Return (x, y) of the center of cell containing provided text 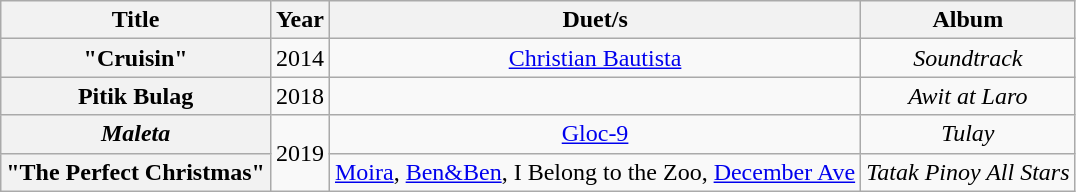
Album (968, 20)
"Cruisin" (136, 58)
Pitik Bulag (136, 96)
"The Perfect Christmas" (136, 172)
Awit at Laro (968, 96)
Christian Bautista (594, 58)
Year (300, 20)
2019 (300, 153)
Gloc-9 (594, 134)
Moira, Ben&Ben, I Belong to the Zoo, December Ave (594, 172)
2018 (300, 96)
Tatak Pinoy All Stars (968, 172)
Title (136, 20)
Soundtrack (968, 58)
2014 (300, 58)
Maleta (136, 134)
Duet/s (594, 20)
Tulay (968, 134)
